Search for the cell housing the specified text and yield its [X, Y] center coordinate. 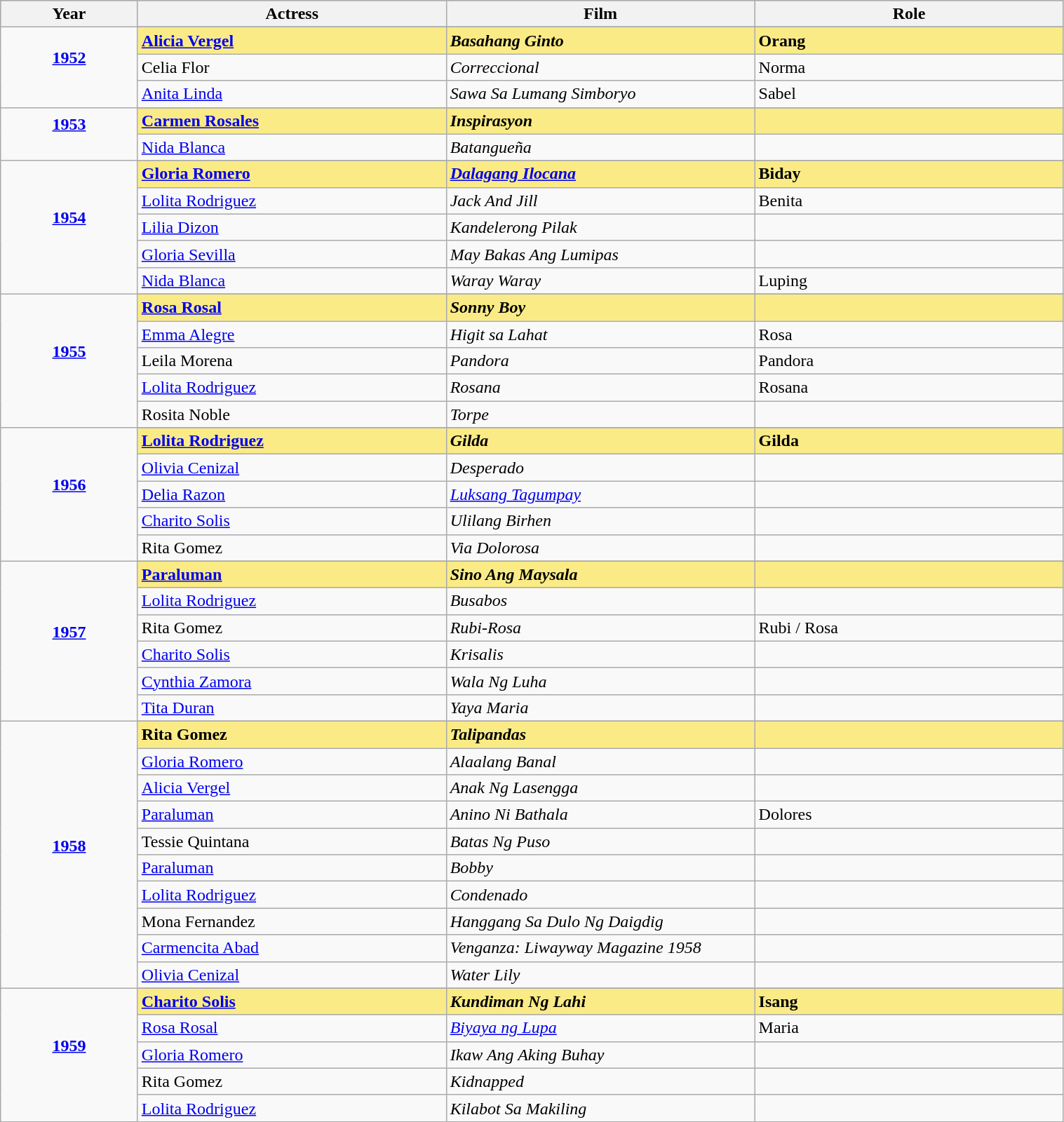
1953 [69, 134]
Lilia Dizon [292, 227]
Anak Ng Lasengga [600, 788]
Dalagang Ilocana [600, 174]
Kilabot Sa Makiling [600, 1108]
Biday [909, 174]
Norma [909, 67]
Luksang Tagumpay [600, 494]
Talipandas [600, 734]
Bobby [600, 868]
Rosita Noble [292, 414]
Kandelerong Pilak [600, 227]
Rubi-Rosa [600, 628]
Inspirasyon [600, 121]
1959 [69, 1055]
Venganza: Liwayway Magazine 1958 [600, 948]
Busabos [600, 601]
Film [600, 14]
Sawa Sa Lumang Simboryo [600, 94]
Jack And Jill [600, 201]
Anita Linda [292, 94]
Leila Morena [292, 361]
Emma Alegre [292, 334]
1956 [69, 494]
Dolores [909, 815]
Ulilang Birhen [600, 521]
Torpe [600, 414]
Batas Ng Puso [600, 841]
Maria [909, 1028]
Role [909, 14]
Rosa [909, 334]
1952 [69, 67]
Year [69, 14]
Sonny Boy [600, 307]
1954 [69, 227]
1958 [69, 854]
Biyaya ng Lupa [600, 1028]
Desperado [600, 468]
Anino Ni Bathala [600, 815]
1957 [69, 641]
Batangueña [600, 147]
Gloria Sevilla [292, 254]
Celia Flor [292, 67]
Carmen Rosales [292, 121]
Kidnapped [600, 1081]
1955 [69, 360]
Carmencita Abad [292, 948]
Luping [909, 280]
Yaya Maria [600, 708]
Sino Ang Maysala [600, 574]
Krisalis [600, 654]
Benita [909, 201]
Waray Waray [600, 280]
Basahang Ginto [600, 41]
Condenado [600, 895]
Cynthia Zamora [292, 681]
Kundiman Ng Lahi [600, 1001]
Delia Razon [292, 494]
May Bakas Ang Lumipas [600, 254]
Via Dolorosa [600, 548]
Mona Fernandez [292, 921]
Correccional [600, 67]
Actress [292, 14]
Ikaw Ang Aking Buhay [600, 1055]
Alaalang Banal [600, 761]
Tessie Quintana [292, 841]
Sabel [909, 94]
Wala Ng Luha [600, 681]
Orang [909, 41]
Higit sa Lahat [600, 334]
Hanggang Sa Dulo Ng Daigdig [600, 921]
Water Lily [600, 975]
Rubi / Rosa [909, 628]
Isang [909, 1001]
Tita Duran [292, 708]
